Scan for the cell matching the given text and deliver its [x, y] coordinate at center. 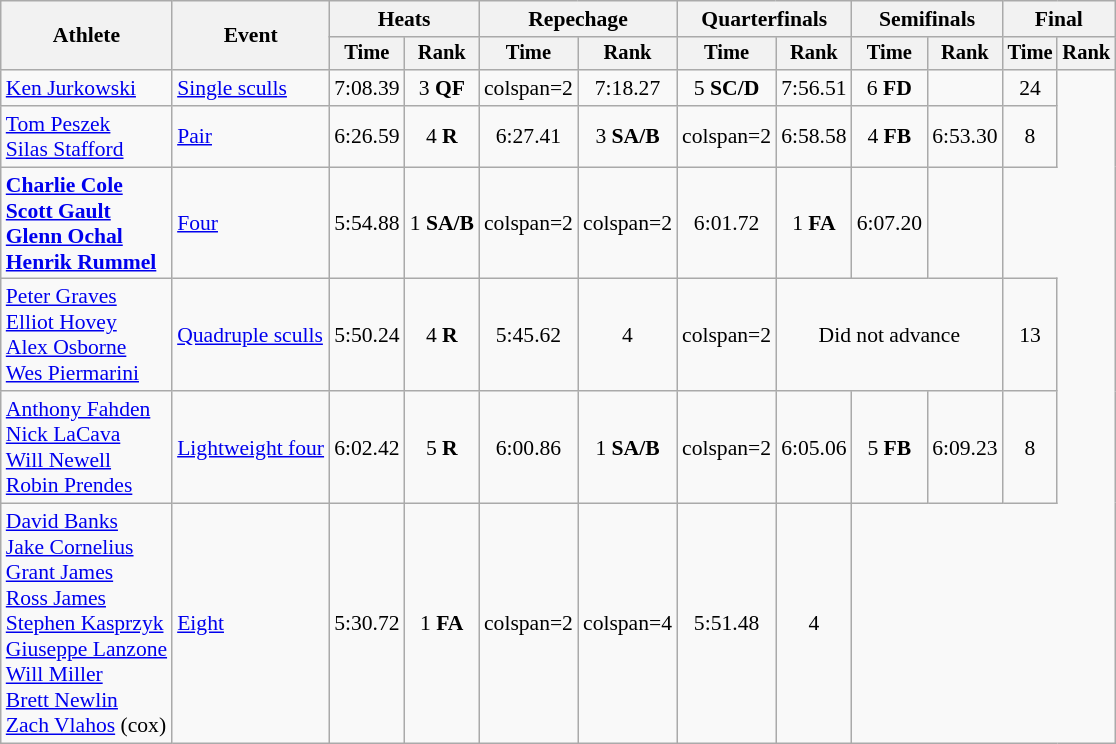
5:51.48 [726, 624]
5:45.62 [528, 335]
Ken Jurkowski [86, 88]
Lightweight four [250, 447]
Repechage [578, 19]
6:26.59 [366, 136]
David BanksJake CorneliusGrant JamesRoss JamesStephen KasprzykGiuseppe LanzoneWill MillerBrett NewlinZach Vlahos (cox) [86, 624]
6:58.58 [814, 136]
6:02.42 [366, 447]
Four [250, 223]
5 R [442, 447]
7:18.27 [628, 88]
5 FB [890, 447]
Anthony FahdenNick LaCavaWill NewellRobin Prendes [86, 447]
Peter GravesElliot HoveyAlex OsborneWes Piermarini [86, 335]
Single sculls [250, 88]
Tom PeszekSilas Stafford [86, 136]
6 FD [890, 88]
6:53.30 [964, 136]
colspan=4 [628, 624]
Heats [404, 19]
Pair [250, 136]
3 QF [442, 88]
13 [1030, 335]
Eight [250, 624]
3 SA/B [628, 136]
Athlete [86, 36]
6:09.23 [964, 447]
5:54.88 [366, 223]
5:50.24 [366, 335]
6:01.72 [726, 223]
5 SC/D [726, 88]
6:07.20 [890, 223]
6:00.86 [528, 447]
6:05.06 [814, 447]
7:56.51 [814, 88]
4 FB [890, 136]
Quarterfinals [764, 19]
6:27.41 [528, 136]
Semifinals [928, 19]
Final [1059, 19]
Did not advance [889, 335]
Quadruple sculls [250, 335]
7:08.39 [366, 88]
5:30.72 [366, 624]
Charlie ColeScott GaultGlenn OchalHenrik Rummel [86, 223]
24 [1030, 88]
Event [250, 36]
